Scan for the cell matching the given text and deliver its (X, Y) coordinate at center. 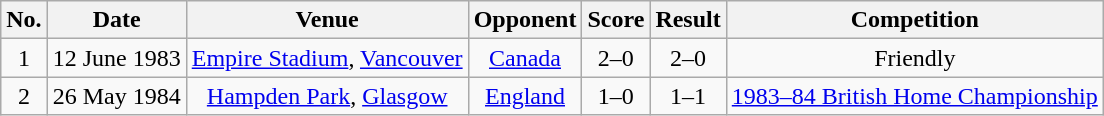
No. (24, 20)
Empire Stadium, Vancouver (327, 58)
Venue (327, 20)
2 (24, 96)
12 June 1983 (116, 58)
1 (24, 58)
1–0 (616, 96)
Result (688, 20)
26 May 1984 (116, 96)
Hampden Park, Glasgow (327, 96)
Score (616, 20)
Date (116, 20)
England (525, 96)
1–1 (688, 96)
Opponent (525, 20)
1983–84 British Home Championship (914, 96)
Canada (525, 58)
Friendly (914, 58)
Competition (914, 20)
